Output the [x, y] coordinate of the center of the cell containing the given text.  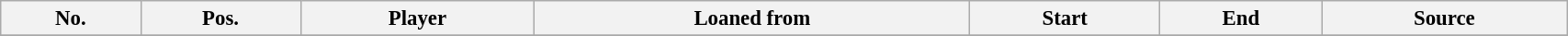
Pos. [220, 18]
End [1241, 18]
Loaned from [752, 18]
No. [71, 18]
Player [417, 18]
Start [1066, 18]
Source [1444, 18]
